Output the [x, y] coordinate of the center of the cell containing the given text.  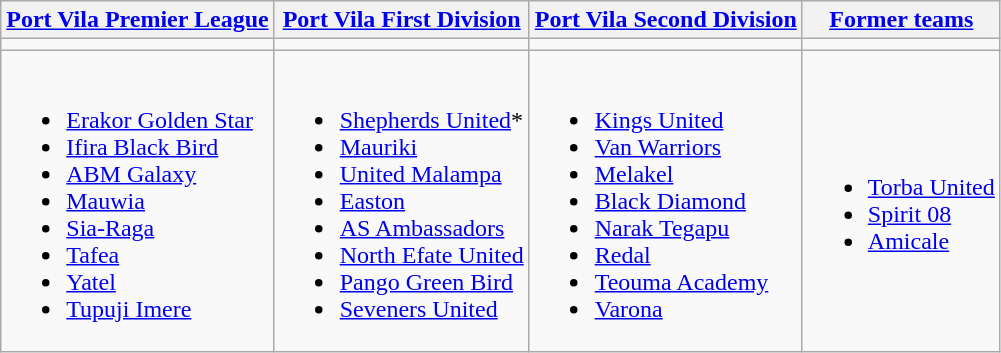
Port Vila Premier League [138, 20]
Shepherds United*MaurikiUnited MalampaEastonAS AmbassadorsNorth Efate UnitedPango Green BirdSeveners United [402, 201]
Port Vila First Division [402, 20]
Port Vila Second Division [666, 20]
Former teams [901, 20]
Kings UnitedVan WarriorsMelakelBlack DiamondNarak TegapuRedalTeouma AcademyVarona [666, 201]
Torba UnitedSpirit 08Amicale [901, 201]
Erakor Golden StarIfira Black BirdABM GalaxyMauwiaSia-RagaTafeaYatelTupuji Imere [138, 201]
